Capture the cell that displays the provided text and extract its (X, Y) central coordinate. 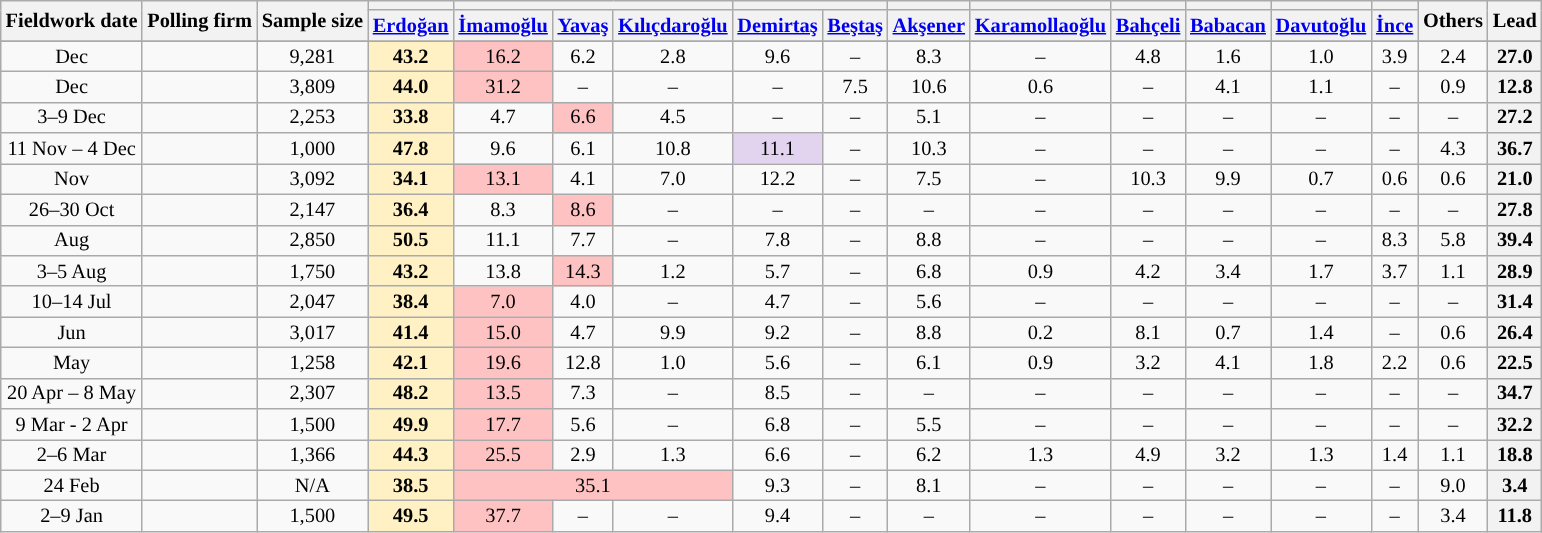
2.9 (584, 454)
34.7 (1515, 394)
5.7 (777, 270)
1,750 (312, 270)
10–14 Jul (72, 302)
May (72, 362)
Davutoğlu (1321, 26)
12.2 (777, 178)
3–5 Aug (72, 270)
2,147 (312, 210)
47.8 (411, 148)
Nov (72, 178)
Beştaş (856, 26)
18.8 (1515, 454)
2,253 (312, 118)
Yavaş (584, 26)
3,017 (312, 332)
36.4 (411, 210)
16.2 (502, 56)
9 Mar - 2 Apr (72, 424)
28.9 (1515, 270)
2.4 (1453, 56)
Jun (72, 332)
27.8 (1515, 210)
38.4 (411, 302)
27.0 (1515, 56)
32.2 (1515, 424)
1.2 (672, 270)
48.2 (411, 394)
3,809 (312, 86)
4.8 (1148, 56)
4.3 (1453, 148)
5.8 (1453, 240)
N/A (312, 486)
9.4 (777, 516)
8.5 (777, 394)
22.5 (1515, 362)
19.6 (502, 362)
11.8 (1515, 516)
Karamollaoğlu (1040, 26)
14.3 (584, 270)
44.0 (411, 86)
13.1 (502, 178)
15.0 (502, 332)
3–9 Dec (72, 118)
Erdoğan (411, 26)
34.1 (411, 178)
1,258 (312, 362)
Demirtaş (777, 26)
11 Nov – 4 Dec (72, 148)
Babacan (1228, 26)
13.8 (502, 270)
25.5 (502, 454)
4.2 (1148, 270)
33.8 (411, 118)
35.1 (592, 486)
24 Feb (72, 486)
49.5 (411, 516)
Others (1453, 20)
2.2 (1394, 362)
26–30 Oct (72, 210)
İnce (1394, 26)
4.5 (672, 118)
1.6 (1228, 56)
5.5 (929, 424)
4.9 (1148, 454)
36.7 (1515, 148)
17.7 (502, 424)
9.0 (1453, 486)
7.3 (584, 394)
5.1 (929, 118)
0.2 (1040, 332)
Bahçeli (1148, 26)
37.7 (502, 516)
Kılıçdaroğlu (672, 26)
50.5 (411, 240)
1,366 (312, 454)
7.7 (584, 240)
2–6 Mar (72, 454)
2,307 (312, 394)
8.6 (584, 210)
3.7 (1394, 270)
13.5 (502, 394)
39.4 (1515, 240)
1,000 (312, 148)
Fieldwork date (72, 20)
42.1 (411, 362)
26.4 (1515, 332)
21.0 (1515, 178)
Lead (1515, 20)
2–9 Jan (72, 516)
27.2 (1515, 118)
31.4 (1515, 302)
9.3 (777, 486)
Polling firm (199, 20)
38.5 (411, 486)
2.8 (672, 56)
44.3 (411, 454)
3,092 (312, 178)
2,850 (312, 240)
1.8 (1321, 362)
3.9 (1394, 56)
1.7 (1321, 270)
10.6 (929, 86)
2,047 (312, 302)
9.2 (777, 332)
9,281 (312, 56)
Akşener (929, 26)
İmamoğlu (502, 26)
49.9 (411, 424)
Sample size (312, 20)
20 Apr – 8 May (72, 394)
Aug (72, 240)
41.4 (411, 332)
4.0 (584, 302)
31.2 (502, 86)
7.8 (777, 240)
10.8 (672, 148)
